Capture the cell that displays the provided text and extract its (X, Y) central coordinate. 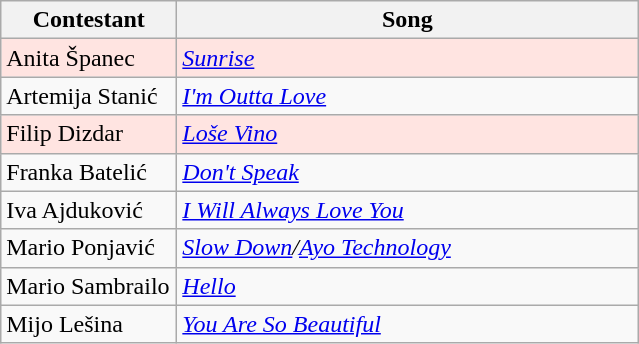
Sunrise (408, 58)
Song (408, 20)
Hello (408, 286)
I Will Always Love You (408, 210)
Iva Ajduković (89, 210)
I'm Outta Love (408, 96)
You Are So Beautiful (408, 324)
Slow Down/Ayo Technology (408, 248)
Mijo Lešina (89, 324)
Don't Speak (408, 172)
Franka Batelić (89, 172)
Anita Španec (89, 58)
Artemija Stanić (89, 96)
Mario Ponjavić (89, 248)
Contestant (89, 20)
Mario Sambrailo (89, 286)
Loše Vino (408, 134)
Filip Dizdar (89, 134)
